Locate the cell with the specified text and output its [x, y] center coordinate. 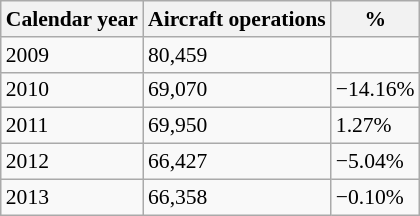
66,358 [237, 197]
2009 [72, 55]
66,427 [237, 162]
80,459 [237, 55]
2011 [72, 126]
% [376, 19]
−5.04% [376, 162]
−14.16% [376, 90]
1.27% [376, 126]
Calendar year [72, 19]
2013 [72, 197]
69,070 [237, 90]
−0.10% [376, 197]
2010 [72, 90]
2012 [72, 162]
69,950 [237, 126]
Aircraft operations [237, 19]
